Provide the [X, Y] coordinate of the cell's center where the given text is located.  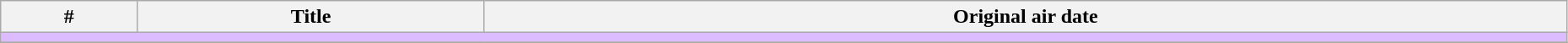
Title [311, 17]
# [69, 17]
Original air date [1026, 17]
